Return [X, Y] of the center of cell containing provided text 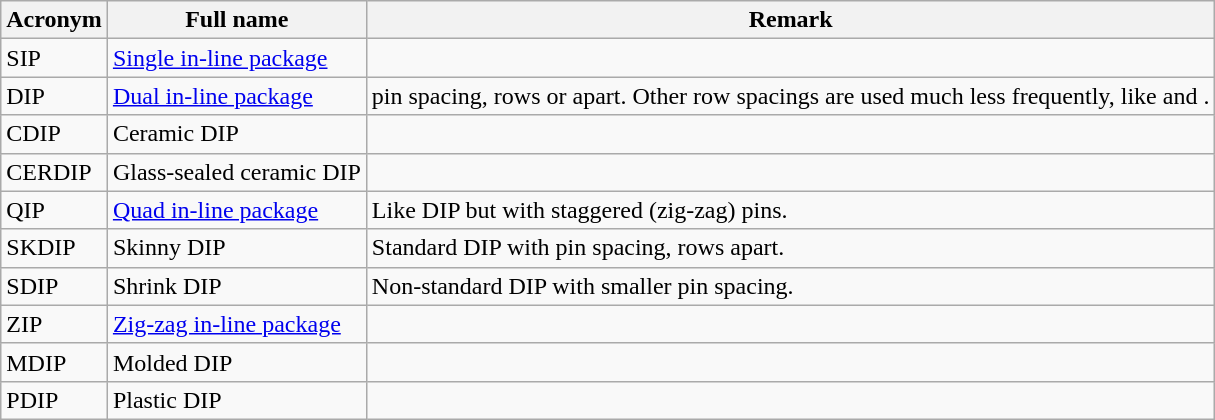
Full name [236, 20]
Single in-line package [236, 58]
CERDIP [54, 172]
Zig-zag in-line package [236, 324]
Quad in-line package [236, 210]
pin spacing, rows or apart. Other row spacings are used much less frequently, like and . [790, 96]
Remark [790, 20]
Glass-sealed ceramic DIP [236, 172]
Shrink DIP [236, 286]
SIP [54, 58]
SDIP [54, 286]
Like DIP but with staggered (zig-zag) pins. [790, 210]
Ceramic DIP [236, 134]
CDIP [54, 134]
ZIP [54, 324]
Dual in-line package [236, 96]
Skinny DIP [236, 248]
PDIP [54, 400]
Standard DIP with pin spacing, rows apart. [790, 248]
SKDIP [54, 248]
MDIP [54, 362]
Acronym [54, 20]
QIP [54, 210]
Plastic DIP [236, 400]
DIP [54, 96]
Molded DIP [236, 362]
Non-standard DIP with smaller pin spacing. [790, 286]
